Pinpoint the cell where the given text exists, returning its (x, y) midpoint coordinate. 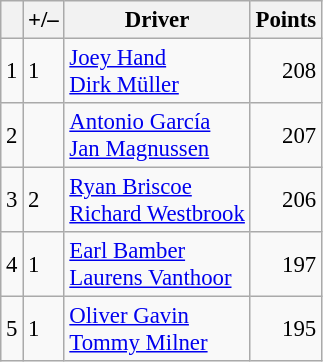
Antonio García Jan Magnussen (157, 136)
Joey Hand Dirk Müller (157, 72)
3 (12, 200)
207 (286, 136)
Points (286, 20)
197 (286, 264)
Ryan Briscoe Richard Westbrook (157, 200)
Driver (157, 20)
Earl Bamber Laurens Vanthoor (157, 264)
+/– (44, 20)
206 (286, 200)
208 (286, 72)
195 (286, 330)
5 (12, 330)
Oliver Gavin Tommy Milner (157, 330)
4 (12, 264)
